Find where the given text appears and provide that cell's center as [x, y] coordinate. 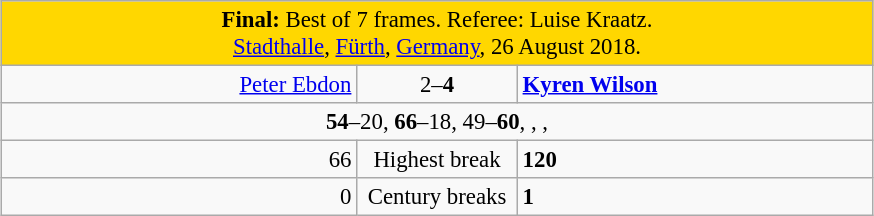
1 [695, 197]
Highest break [438, 160]
Kyren Wilson [695, 85]
Final: Best of 7 frames. Referee: Luise Kraatz.Stadthalle, Fürth, Germany, 26 August 2018. [437, 34]
Century breaks [438, 197]
Peter Ebdon [179, 85]
66 [179, 160]
0 [179, 197]
2–4 [438, 85]
120 [695, 160]
54–20, 66–18, 49–60, , , [437, 122]
